Provide the [x, y] coordinate of the cell's center where the given text is located.  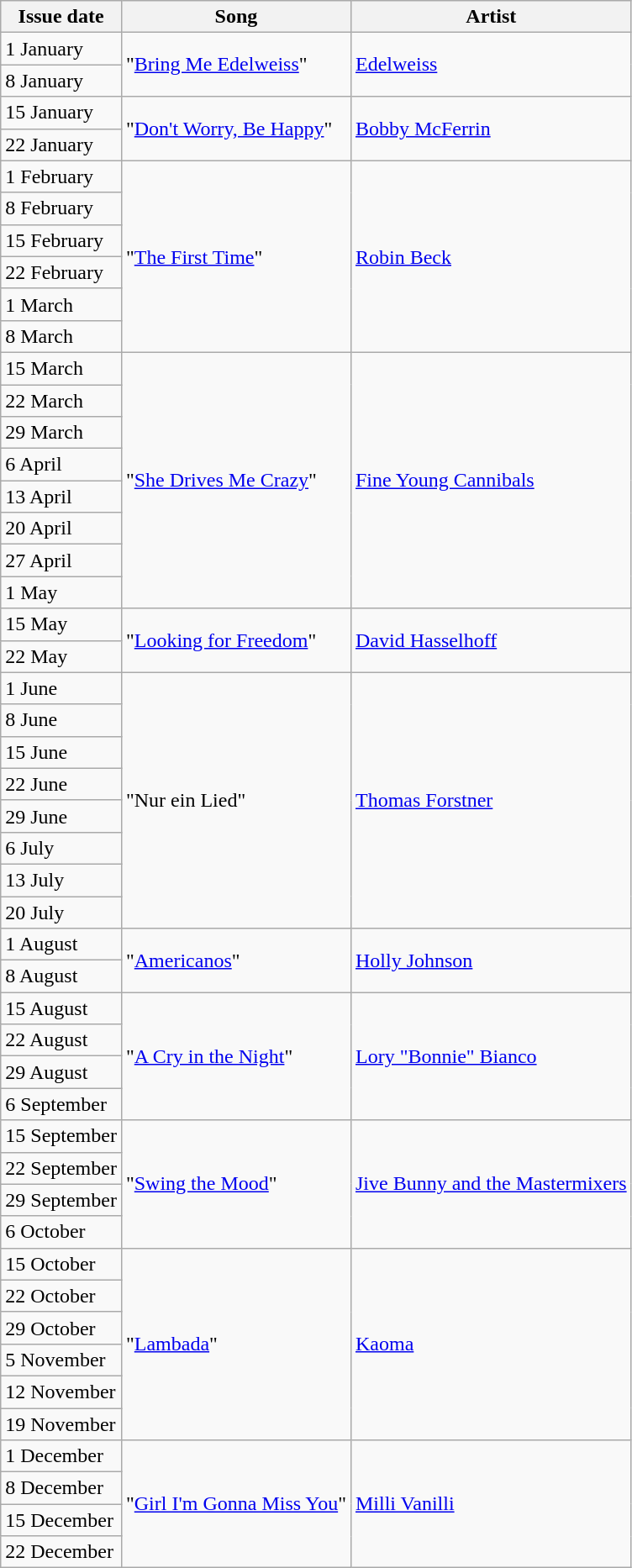
12 November [61, 1392]
Jive Bunny and the Mastermixers [491, 1184]
Milli Vanilli [491, 1504]
Artist [491, 17]
8 January [61, 81]
"Girl I'm Gonna Miss You" [235, 1504]
1 June [61, 688]
Kaoma [491, 1344]
"Americanos" [235, 960]
15 May [61, 624]
"Looking for Freedom" [235, 640]
1 August [61, 944]
22 September [61, 1168]
1 December [61, 1456]
Lory "Bonnie" Bianco [491, 1056]
20 July [61, 912]
8 June [61, 720]
8 December [61, 1488]
1 March [61, 304]
Fine Young Cannibals [491, 480]
Thomas Forstner [491, 800]
20 April [61, 529]
8 February [61, 208]
15 March [61, 368]
Holly Johnson [491, 960]
22 January [61, 145]
6 September [61, 1104]
"Don't Worry, Be Happy" [235, 129]
29 March [61, 433]
6 July [61, 848]
"She Drives Me Crazy" [235, 480]
Song [235, 17]
27 April [61, 560]
1 May [61, 592]
22 February [61, 272]
Issue date [61, 17]
Edelweiss [491, 65]
"The First Time" [235, 256]
22 August [61, 1040]
8 March [61, 336]
29 September [61, 1200]
"Bring Me Edelweiss" [235, 65]
"Nur ein Lied" [235, 800]
15 September [61, 1136]
15 December [61, 1520]
"A Cry in the Night" [235, 1056]
22 October [61, 1296]
Robin Beck [491, 256]
1 January [61, 49]
8 August [61, 976]
"Swing the Mood" [235, 1184]
15 October [61, 1264]
22 December [61, 1552]
22 March [61, 401]
6 October [61, 1232]
15 August [61, 1008]
19 November [61, 1424]
6 April [61, 465]
29 October [61, 1328]
13 April [61, 497]
29 August [61, 1072]
Bobby McFerrin [491, 129]
15 June [61, 752]
5 November [61, 1360]
1 February [61, 176]
13 July [61, 880]
David Hasselhoff [491, 640]
22 June [61, 784]
29 June [61, 816]
15 January [61, 113]
22 May [61, 656]
15 February [61, 240]
"Lambada" [235, 1344]
